Pinpoint the cell where the given text exists, returning its (x, y) midpoint coordinate. 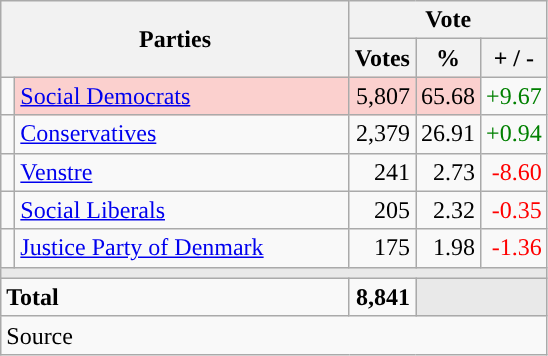
Votes (382, 58)
Justice Party of Denmark (182, 248)
Vote (448, 20)
205 (382, 210)
241 (382, 172)
% (448, 58)
Total (176, 297)
Venstre (182, 172)
175 (382, 248)
26.91 (448, 134)
Social Liberals (182, 210)
Source (274, 335)
-8.60 (514, 172)
-1.36 (514, 248)
1.98 (448, 248)
2,379 (382, 134)
8,841 (382, 297)
-0.35 (514, 210)
+9.67 (514, 96)
5,807 (382, 96)
2.32 (448, 210)
Parties (176, 39)
2.73 (448, 172)
+ / - (514, 58)
Conservatives (182, 134)
Social Democrats (182, 96)
+0.94 (514, 134)
65.68 (448, 96)
